Return the (X, Y) coordinate for the center point of the cell that contains the specified text.  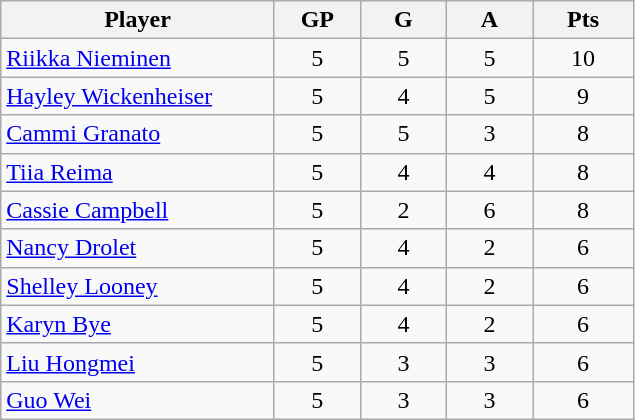
Pts (582, 20)
Cammi Granato (138, 134)
Guo Wei (138, 400)
G (403, 20)
Karyn Bye (138, 324)
Player (138, 20)
Liu Hongmei (138, 362)
Hayley Wickenheiser (138, 96)
A (489, 20)
Cassie Campbell (138, 210)
10 (582, 58)
Nancy Drolet (138, 248)
GP (317, 20)
Tiia Reima (138, 172)
Shelley Looney (138, 286)
9 (582, 96)
Riikka Nieminen (138, 58)
